Extract the (X, Y) coordinate from the center of the cell holding the provided text.  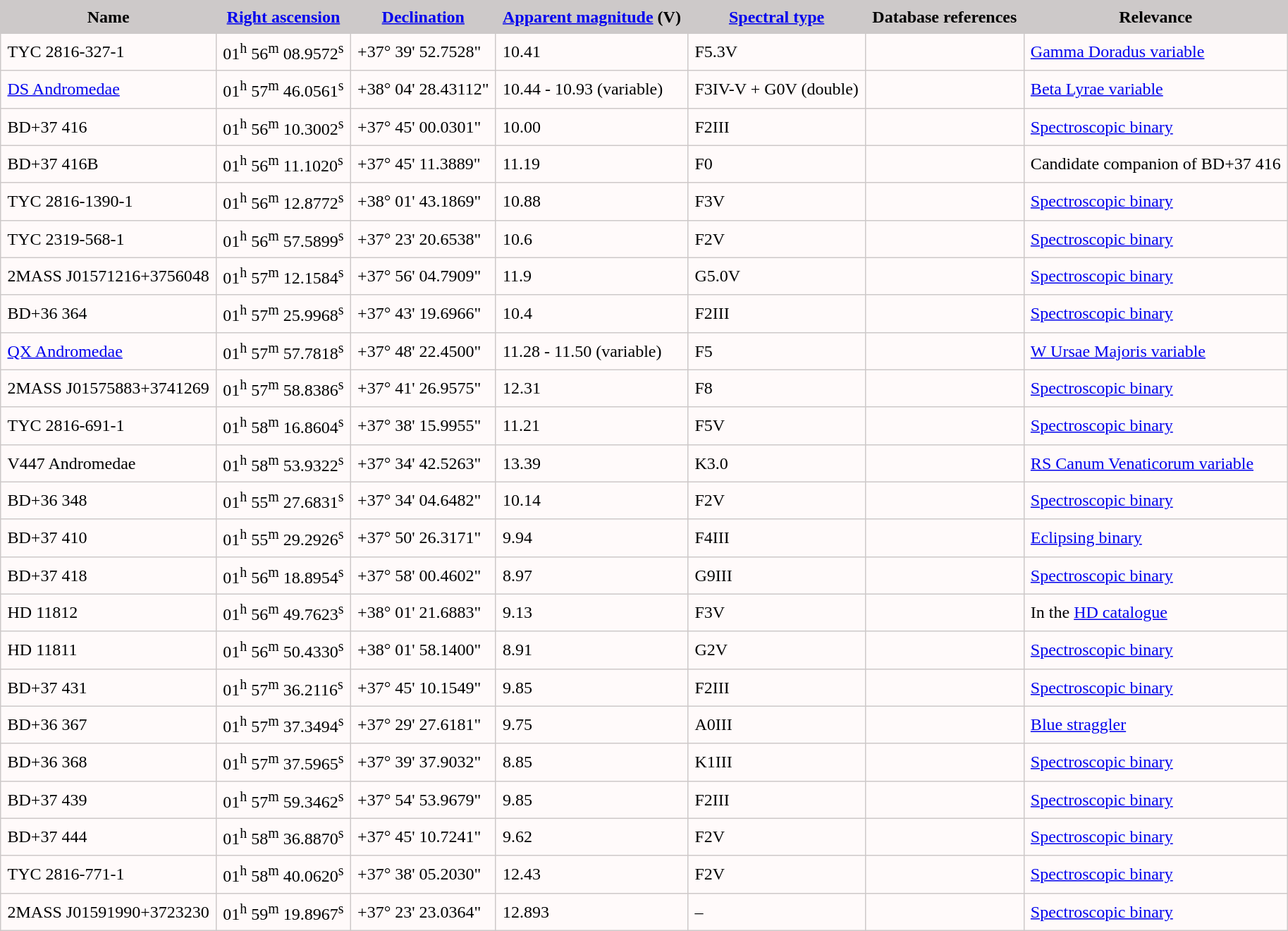
01h 57m 37.5965s (283, 762)
01h 57m 59.3462s (283, 800)
Declination (423, 17)
TYC 2816-1390-1 (109, 202)
10.14 (592, 501)
Apparent magnitude (V) (592, 17)
BD+36 364 (109, 313)
Blue straggler (1156, 725)
F4III (776, 537)
11.21 (592, 426)
01h 58m 16.8604s (283, 426)
BD+37 410 (109, 537)
10.41 (592, 52)
01h 55m 29.2926s (283, 537)
2MASS J01571216+3756048 (109, 276)
10.4 (592, 313)
Candidate companion of BD+37 416 (1156, 164)
BD+37 416B (109, 164)
K1III (776, 762)
01h 57m 37.3494s (283, 725)
BD+37 439 (109, 800)
01h 58m 36.8870s (283, 836)
Eclipsing binary (1156, 537)
TYC 2816-327-1 (109, 52)
10.88 (592, 202)
01h 57m 12.1584s (283, 276)
G9III (776, 576)
+37° 39' 52.7528" (423, 52)
BD+37 416 (109, 127)
+38° 01' 21.6883" (423, 612)
9.13 (592, 612)
In the HD catalogue (1156, 612)
TYC 2816-691-1 (109, 426)
8.85 (592, 762)
F5V (776, 426)
Gamma Doradus variable (1156, 52)
8.97 (592, 576)
+38° 01' 58.1400" (423, 650)
12.43 (592, 875)
+37° 38' 15.9955" (423, 426)
11.9 (592, 276)
10.00 (592, 127)
W Ursae Majoris variable (1156, 351)
11.28 - 11.50 (variable) (592, 351)
13.39 (592, 463)
+37° 38' 05.2030" (423, 875)
F3IV-V + G0V (double) (776, 89)
+37° 45' 11.3889" (423, 164)
10.44 - 10.93 (variable) (592, 89)
01h 56m 57.5899s (283, 238)
01h 57m 25.9968s (283, 313)
F8 (776, 388)
01h 56m 50.4330s (283, 650)
+37° 58' 00.4602" (423, 576)
BD+37 444 (109, 836)
+37° 34' 04.6482" (423, 501)
A0III (776, 725)
01h 56m 12.8772s (283, 202)
01h 57m 57.7818s (283, 351)
01h 57m 58.8386s (283, 388)
+37° 43' 19.6966" (423, 313)
BD+37 431 (109, 687)
2MASS J01575883+3741269 (109, 388)
Name (109, 17)
– (776, 911)
F5.3V (776, 52)
+38° 04' 28.43112" (423, 89)
Relevance (1156, 17)
+37° 29' 27.6181" (423, 725)
9.75 (592, 725)
F5 (776, 351)
TYC 2816-771-1 (109, 875)
01h 56m 08.9572s (283, 52)
9.62 (592, 836)
+37° 56' 04.7909" (423, 276)
+37° 50' 26.3171" (423, 537)
V447 Andromedae (109, 463)
01h 59m 19.8967s (283, 911)
12.893 (592, 911)
+37° 23' 23.0364" (423, 911)
8.91 (592, 650)
+37° 45' 10.1549" (423, 687)
01h 57m 36.2116s (283, 687)
K3.0 (776, 463)
HD 11811 (109, 650)
+37° 41' 26.9575" (423, 388)
9.94 (592, 537)
01h 56m 18.8954s (283, 576)
01h 58m 53.9322s (283, 463)
BD+36 348 (109, 501)
+37° 45' 10.7241" (423, 836)
Spectral type (776, 17)
HD 11812 (109, 612)
TYC 2319-568-1 (109, 238)
+38° 01' 43.1869" (423, 202)
2MASS J01591990+3723230 (109, 911)
RS Canum Venaticorum variable (1156, 463)
01h 58m 40.0620s (283, 875)
DS Andromedae (109, 89)
G2V (776, 650)
QX Andromedae (109, 351)
Beta Lyrae variable (1156, 89)
G5.0V (776, 276)
+37° 23' 20.6538" (423, 238)
BD+36 368 (109, 762)
BD+36 367 (109, 725)
01h 55m 27.6831s (283, 501)
01h 56m 10.3002s (283, 127)
+37° 39' 37.9032" (423, 762)
+37° 54' 53.9679" (423, 800)
11.19 (592, 164)
+37° 34' 42.5263" (423, 463)
+37° 48' 22.4500" (423, 351)
Database references (945, 17)
10.6 (592, 238)
F0 (776, 164)
01h 56m 49.7623s (283, 612)
+37° 45' 00.0301" (423, 127)
12.31 (592, 388)
BD+37 418 (109, 576)
01h 57m 46.0561s (283, 89)
Right ascension (283, 17)
01h 56m 11.1020s (283, 164)
